Determine the [x, y] coordinate at the center of the cell enclosing the given text.  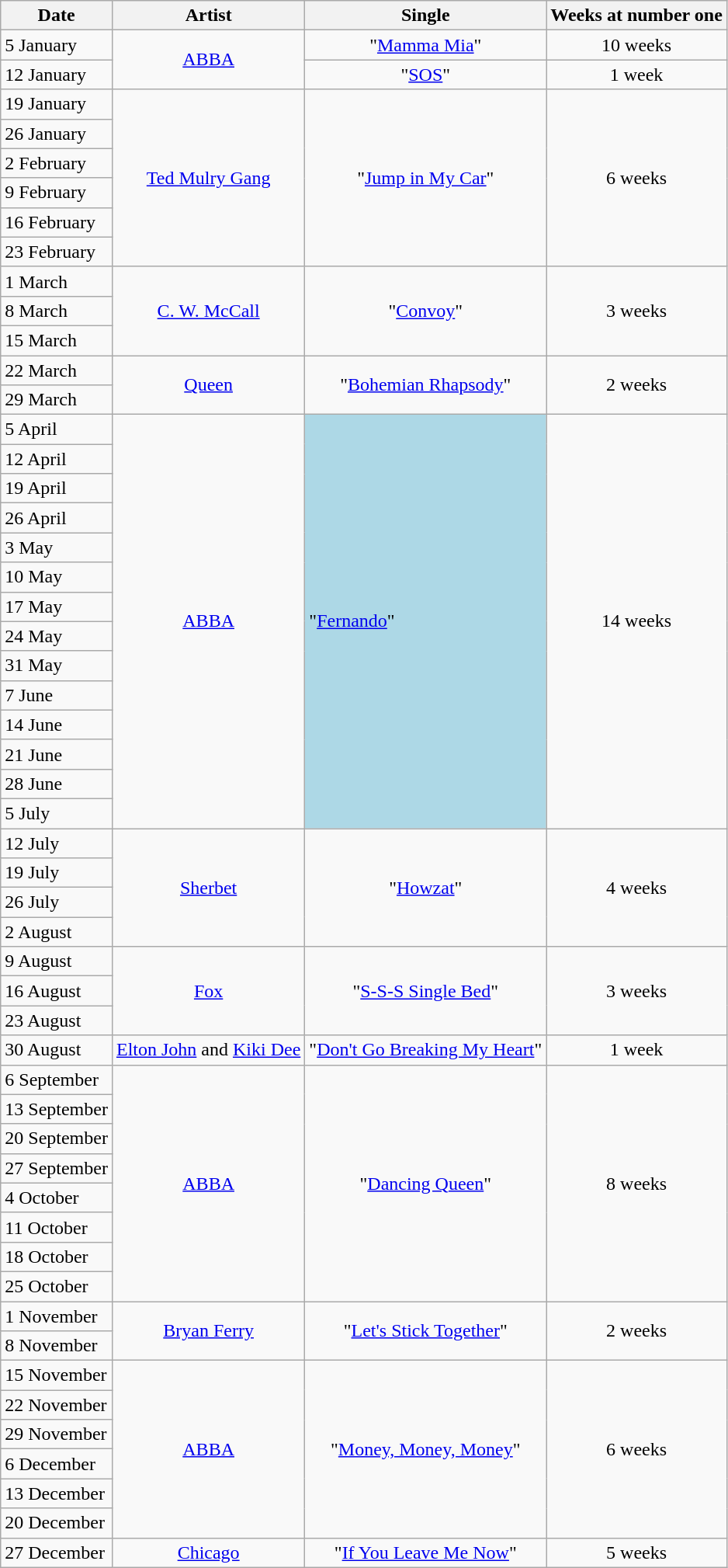
5 April [57, 429]
Sherbet [208, 887]
26 July [57, 902]
1 March [57, 281]
20 September [57, 1139]
2 August [57, 932]
"SOS" [425, 75]
5 weeks [636, 1552]
9 February [57, 193]
29 March [57, 400]
"Let's Stick Together" [425, 1331]
Elton John and Kiki Dee [208, 1050]
23 August [57, 1020]
8 weeks [636, 1183]
Date [57, 16]
6 September [57, 1080]
27 September [57, 1168]
"Mamma Mia" [425, 45]
19 April [57, 488]
"Fernando" [425, 621]
8 March [57, 311]
10 May [57, 577]
9 August [57, 961]
19 January [57, 104]
5 January [57, 45]
16 August [57, 991]
"Bohemian Rhapsody" [425, 385]
12 July [57, 843]
4 weeks [636, 887]
29 November [57, 1434]
Bryan Ferry [208, 1331]
"Howzat" [425, 887]
31 May [57, 666]
22 November [57, 1405]
"Convoy" [425, 311]
"If You Leave Me Now" [425, 1552]
6 December [57, 1464]
"Jump in My Car" [425, 178]
26 January [57, 134]
5 July [57, 813]
12 January [57, 75]
15 March [57, 340]
10 weeks [636, 45]
16 February [57, 222]
Weeks at number one [636, 16]
8 November [57, 1346]
24 May [57, 636]
23 February [57, 252]
"Don't Go Breaking My Heart" [425, 1050]
13 September [57, 1109]
"Dancing Queen" [425, 1183]
25 October [57, 1286]
2 February [57, 163]
20 December [57, 1523]
27 December [57, 1552]
21 June [57, 754]
"Money, Money, Money" [425, 1449]
14 June [57, 725]
30 August [57, 1050]
3 May [57, 548]
Queen [208, 385]
18 October [57, 1257]
17 May [57, 607]
Single [425, 16]
13 December [57, 1493]
Fox [208, 991]
Artist [208, 16]
Ted Mulry Gang [208, 178]
11 October [57, 1227]
4 October [57, 1198]
7 June [57, 695]
19 July [57, 873]
14 weeks [636, 621]
"S-S-S Single Bed" [425, 991]
15 November [57, 1375]
C. W. McCall [208, 311]
28 June [57, 784]
22 March [57, 370]
12 April [57, 459]
26 April [57, 518]
Chicago [208, 1552]
1 November [57, 1316]
